Return the [x, y] coordinate for the center point of the cell that contains the specified text.  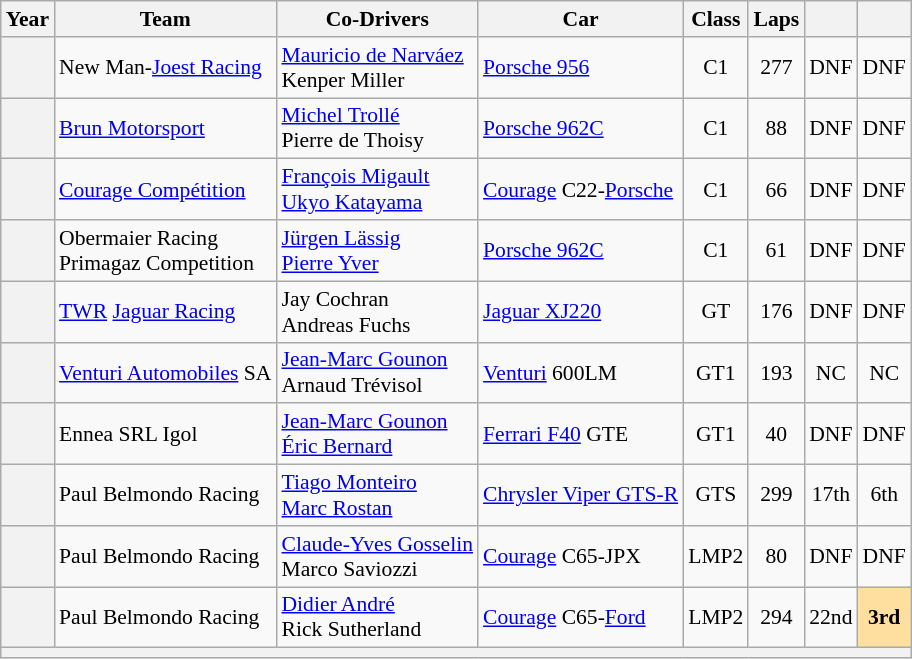
Laps [776, 19]
Chrysler Viper GTS-R [580, 496]
Venturi Automobiles SA [165, 372]
Ennea SRL Igol [165, 434]
Venturi 600LM [580, 372]
294 [776, 618]
80 [776, 556]
Year [28, 19]
Courage Compétition [165, 190]
Co-Drivers [377, 19]
Jean-Marc Gounon Éric Bernard [377, 434]
66 [776, 190]
Claude-Yves Gosselin Marco Saviozzi [377, 556]
6th [884, 496]
Jay Cochran Andreas Fuchs [377, 312]
GTS [716, 496]
17th [830, 496]
Team [165, 19]
Tiago Monteiro Marc Rostan [377, 496]
277 [776, 68]
Courage C65-JPX [580, 556]
88 [776, 128]
Courage C65-Ford [580, 618]
299 [776, 496]
22nd [830, 618]
40 [776, 434]
Jaguar XJ220 [580, 312]
Car [580, 19]
Didier André Rick Sutherland [377, 618]
Obermaier Racing Primagaz Competition [165, 250]
Ferrari F40 GTE [580, 434]
Brun Motorsport [165, 128]
Class [716, 19]
193 [776, 372]
3rd [884, 618]
Jean-Marc Gounon Arnaud Trévisol [377, 372]
New Man-Joest Racing [165, 68]
Michel Trollé Pierre de Thoisy [377, 128]
TWR Jaguar Racing [165, 312]
Porsche 956 [580, 68]
Mauricio de Narváez Kenper Miller [377, 68]
176 [776, 312]
GT [716, 312]
61 [776, 250]
Courage C22-Porsche [580, 190]
François Migault Ukyo Katayama [377, 190]
Jürgen Lässig Pierre Yver [377, 250]
